Return the [X, Y] coordinate for the center point of the cell that contains the specified text.  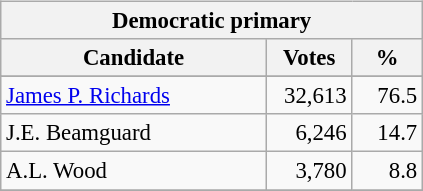
Democratic primary [212, 21]
8.8 [388, 171]
14.7 [388, 133]
Votes [309, 58]
James P. Richards [134, 96]
6,246 [309, 133]
% [388, 58]
32,613 [309, 96]
Candidate [134, 58]
A.L. Wood [134, 171]
J.E. Beamguard [134, 133]
76.5 [388, 96]
3,780 [309, 171]
